Find where the given text appears and provide that cell's center as (X, Y) coordinate. 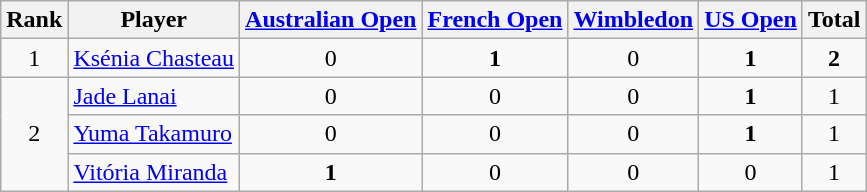
Yuma Takamuro (154, 134)
Australian Open (331, 20)
Wimbledon (634, 20)
Rank (34, 20)
Vitória Miranda (154, 172)
US Open (751, 20)
Player (154, 20)
Total (834, 20)
French Open (495, 20)
Ksénia Chasteau (154, 58)
Jade Lanai (154, 96)
